Search for the cell housing the specified text and yield its [x, y] center coordinate. 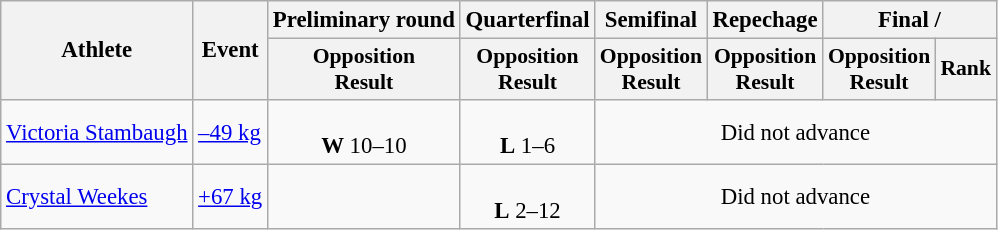
Preliminary round [364, 20]
+67 kg [230, 196]
Event [230, 50]
L 2–12 [528, 196]
Crystal Weekes [97, 196]
Final / [910, 20]
Repechage [765, 20]
Semifinal [651, 20]
–49 kg [230, 132]
L 1–6 [528, 132]
W 10–10 [364, 132]
Victoria Stambaugh [97, 132]
Rank [966, 70]
Athlete [97, 50]
Quarterfinal [528, 20]
